From the cell containing the given text, extract its center point as [x, y] coordinate. 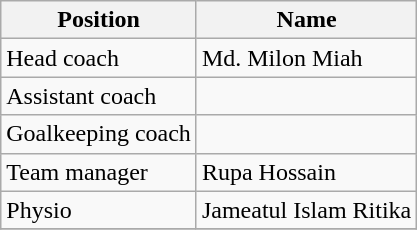
Team manager [99, 172]
Assistant coach [99, 96]
Head coach [99, 58]
Md. Milon Miah [306, 58]
Physio [99, 210]
Rupa Hossain [306, 172]
Jameatul Islam Ritika [306, 210]
Goalkeeping coach [99, 134]
Name [306, 20]
Position [99, 20]
